Scan for the cell matching the given text and deliver its [X, Y] coordinate at center. 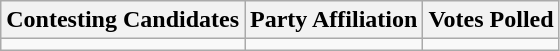
Votes Polled [491, 20]
Contesting Candidates [123, 20]
Party Affiliation [334, 20]
